Return (x, y) of the center of cell containing provided text 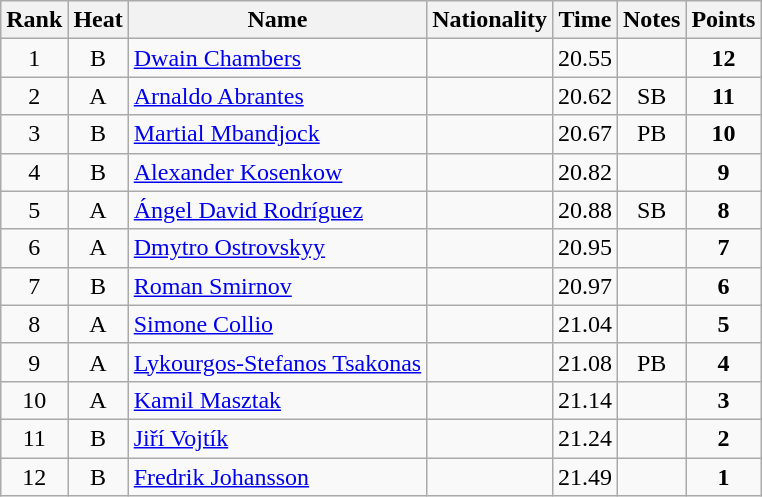
20.88 (584, 210)
Rank (34, 20)
21.14 (584, 400)
Name (277, 20)
20.95 (584, 248)
Dwain Chambers (277, 58)
20.55 (584, 58)
Time (584, 20)
Nationality (490, 20)
Fredrik Johansson (277, 477)
Dmytro Ostrovskyy (277, 248)
Kamil Masztak (277, 400)
Lykourgos-Stefanos Tsakonas (277, 362)
21.49 (584, 477)
20.97 (584, 286)
Points (724, 20)
Notes (652, 20)
Arnaldo Abrantes (277, 96)
Ángel David Rodríguez (277, 210)
21.04 (584, 324)
Heat (98, 20)
21.24 (584, 438)
Alexander Kosenkow (277, 172)
21.08 (584, 362)
20.62 (584, 96)
Martial Mbandjock (277, 134)
20.67 (584, 134)
Simone Collio (277, 324)
Jiří Vojtík (277, 438)
20.82 (584, 172)
Roman Smirnov (277, 286)
